Determine the [x, y] coordinate at the center of the cell enclosing the given text.  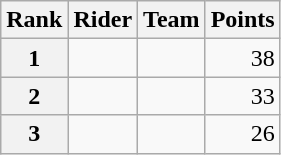
33 [242, 96]
26 [242, 134]
Rider [103, 20]
2 [34, 96]
38 [242, 58]
1 [34, 58]
3 [34, 134]
Team [172, 20]
Points [242, 20]
Rank [34, 20]
